Identify which cell holds the provided text, then report its [x, y] central coordinate. 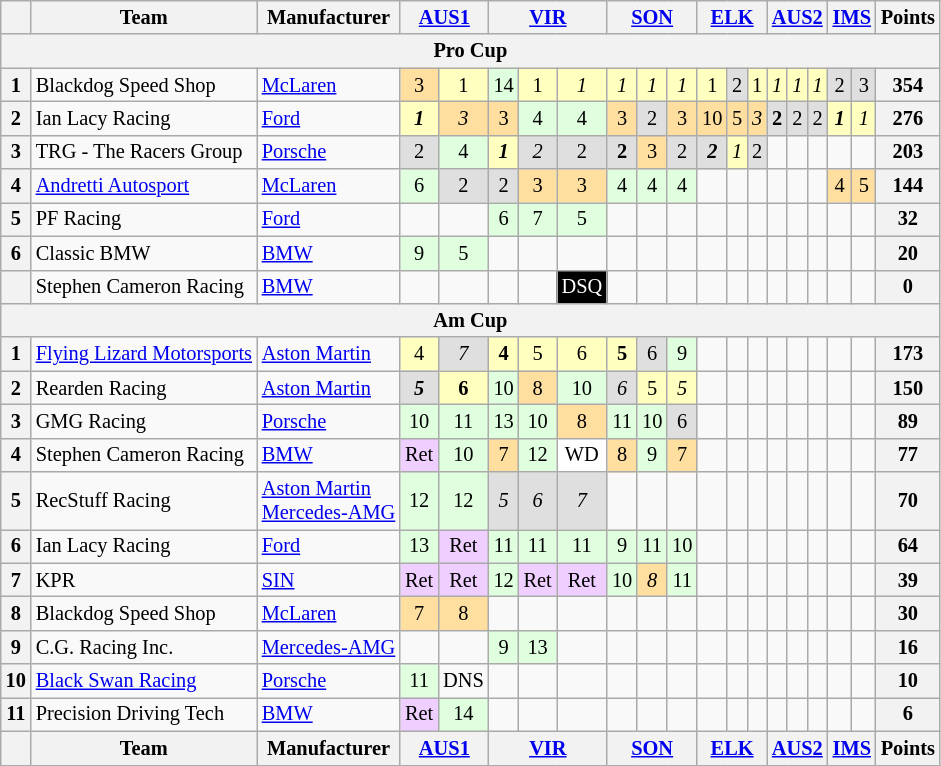
Rearden Racing [144, 388]
PF Racing [144, 219]
39 [908, 580]
Flying Lizard Motorsports [144, 354]
173 [908, 354]
Aston MartinMercedes-AMG [328, 501]
20 [908, 253]
Am Cup [470, 320]
WD [582, 455]
RecStuff Racing [144, 501]
Black Swan Racing [144, 681]
64 [908, 546]
203 [908, 152]
16 [908, 647]
SIN [328, 580]
70 [908, 501]
144 [908, 186]
77 [908, 455]
0 [908, 287]
Pro Cup [470, 51]
Andretti Autosport [144, 186]
DNS [463, 681]
89 [908, 421]
354 [908, 85]
32 [908, 219]
150 [908, 388]
KPR [144, 580]
C.G. Racing Inc. [144, 647]
TRG - The Racers Group [144, 152]
276 [908, 118]
Mercedes-AMG [328, 647]
DSQ [582, 287]
Classic BMW [144, 253]
Precision Driving Tech [144, 714]
30 [908, 613]
GMG Racing [144, 421]
